Pinpoint the cell where the given text exists, returning its (X, Y) midpoint coordinate. 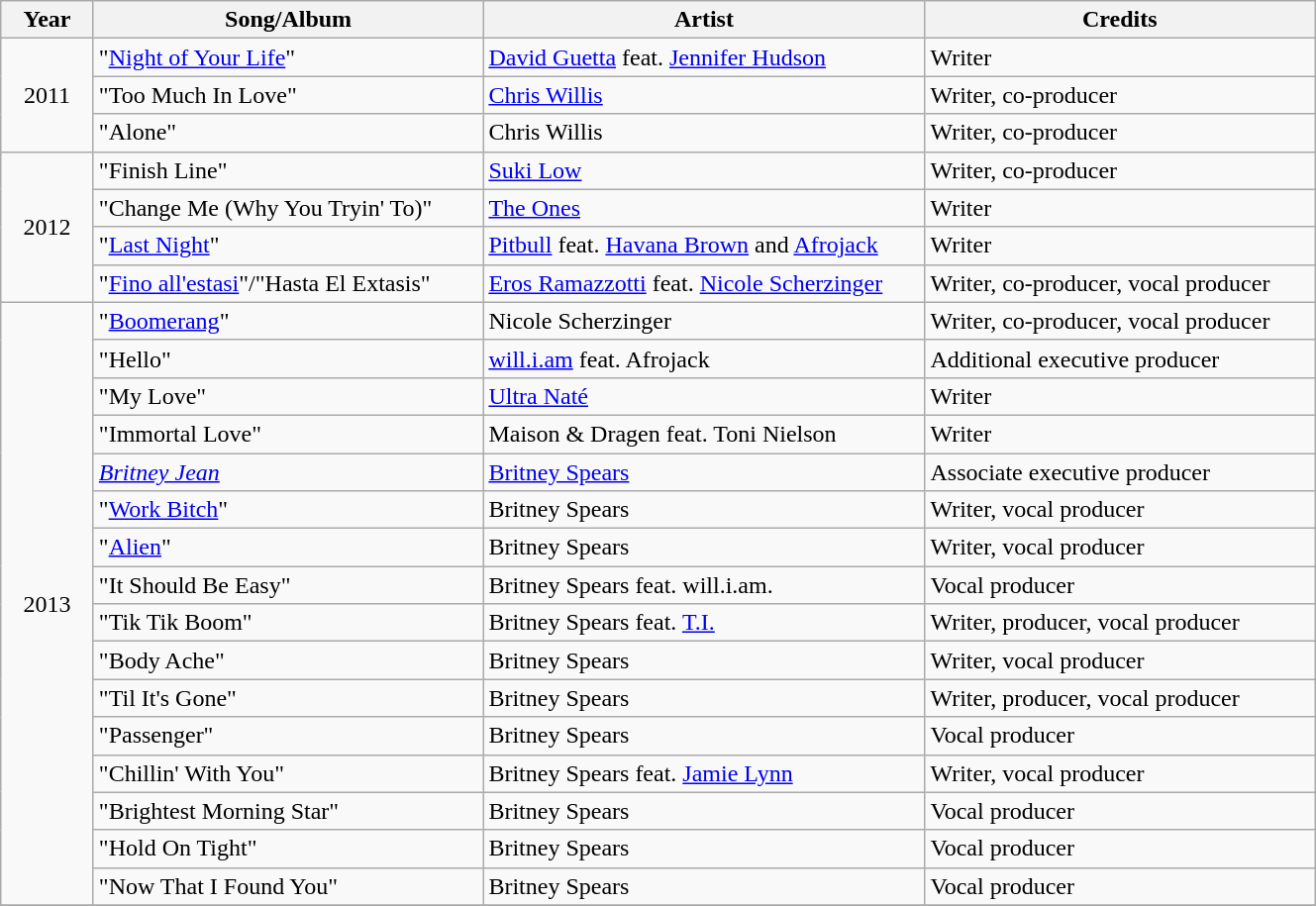
"Work Bitch" (288, 510)
"Passenger" (288, 736)
"Fino all'estasi"/"Hasta El Extasis" (288, 283)
Britney Spears feat. Jamie Lynn (704, 773)
"Brightest Morning Star" (288, 811)
"Immortal Love" (288, 434)
The Ones (704, 208)
"Tik Tik Boom" (288, 623)
"Alone" (288, 133)
2013 (48, 604)
"Last Night" (288, 246)
"It Should Be Easy" (288, 585)
Associate executive producer (1120, 472)
will.i.am feat. Afrojack (704, 358)
Maison & Dragen feat. Toni Nielson (704, 434)
"Til It's Gone" (288, 698)
Suki Low (704, 170)
Britney Spears feat. T.I. (704, 623)
Artist (704, 20)
Song/Album (288, 20)
"Now That I Found You" (288, 886)
Nicole Scherzinger (704, 321)
Credits (1120, 20)
"Change Me (Why You Tryin' To)" (288, 208)
"Finish Line" (288, 170)
Pitbull feat. Havana Brown and Afrojack (704, 246)
"Too Much In Love" (288, 95)
"Hold On Tight" (288, 849)
David Guetta feat. Jennifer Hudson (704, 57)
Britney Spears feat. will.i.am. (704, 585)
Ultra Naté (704, 396)
"Hello" (288, 358)
2011 (48, 95)
2012 (48, 227)
Britney Jean (288, 472)
"Chillin' With You" (288, 773)
Eros Ramazzotti feat. Nicole Scherzinger (704, 283)
"Body Ache" (288, 660)
"Boomerang" (288, 321)
"Night of Your Life" (288, 57)
Additional executive producer (1120, 358)
"Alien" (288, 548)
Year (48, 20)
"My Love" (288, 396)
